Return the [X, Y] coordinate for the center point of the cell that contains the specified text.  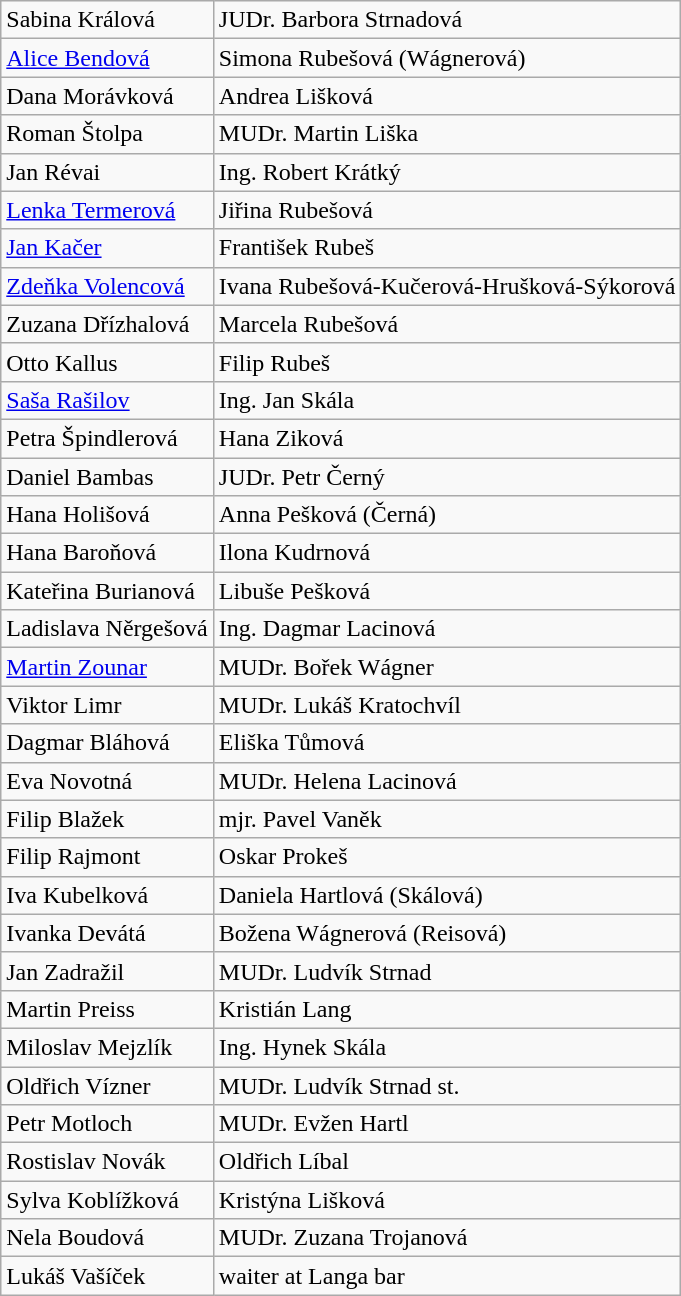
waiter at Langa bar [447, 1276]
Marcela Rubešová [447, 324]
Eliška Tůmová [447, 743]
Ing. Robert Krátký [447, 172]
Anna Pešková (Černá) [447, 515]
Simona Rubešová (Wágnerová) [447, 58]
JUDr. Barbora Strnadová [447, 20]
Ilona Kudrnová [447, 553]
MUDr. Lukáš Kratochvíl [447, 705]
Kateřina Burianová [108, 591]
Iva Kubelková [108, 895]
Lenka Termerová [108, 210]
Ing. Dagmar Lacinová [447, 629]
Libuše Pešková [447, 591]
Eva Novotná [108, 781]
Roman Štolpa [108, 134]
Jan Zadražil [108, 971]
Jiřina Rubešová [447, 210]
Hana Baroňová [108, 553]
MUDr. Ludvík Strnad [447, 971]
Nela Boudová [108, 1238]
Andrea Lišková [447, 96]
Otto Kallus [108, 362]
Petr Motloch [108, 1124]
Ing. Jan Skála [447, 400]
Sylva Koblížková [108, 1200]
Filip Blažek [108, 819]
Kristián Lang [447, 1009]
Zuzana Dřízhalová [108, 324]
Jan Kačer [108, 248]
Viktor Limr [108, 705]
Dana Morávková [108, 96]
Ivana Rubešová-Kučerová-Hrušková-Sýkorová [447, 286]
Oldřich Líbal [447, 1162]
Petra Špindlerová [108, 438]
Saša Rašilov [108, 400]
Rostislav Novák [108, 1162]
MUDr. Ludvík Strnad st. [447, 1085]
Hana Holišová [108, 515]
Filip Rajmont [108, 857]
Sabina Králová [108, 20]
Oskar Prokeš [447, 857]
JUDr. Petr Černý [447, 477]
Zdeňka Volencová [108, 286]
Martin Preiss [108, 1009]
Ladislava Něrgešová [108, 629]
Oldřich Vízner [108, 1085]
Ing. Hynek Skála [447, 1047]
MUDr. Zuzana Trojanová [447, 1238]
Martin Zounar [108, 667]
Lukáš Vašíček [108, 1276]
MUDr. Bořek Wágner [447, 667]
MUDr. Evžen Hartl [447, 1124]
Daniela Hartlová (Skálová) [447, 895]
MUDr. Helena Lacinová [447, 781]
Ivanka Devátá [108, 933]
Dagmar Bláhová [108, 743]
Filip Rubeš [447, 362]
Jan Révai [108, 172]
Kristýna Lišková [447, 1200]
mjr. Pavel Vaněk [447, 819]
Daniel Bambas [108, 477]
Hana Ziková [447, 438]
Miloslav Mejzlík [108, 1047]
MUDr. Martin Liška [447, 134]
Alice Bendová [108, 58]
Božena Wágnerová (Reisová) [447, 933]
František Rubeš [447, 248]
